Return (x, y) of the center of cell containing provided text 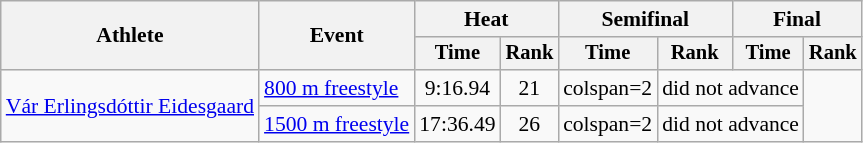
Heat (486, 19)
21 (530, 88)
Athlete (130, 36)
Event (336, 36)
Final (796, 19)
800 m freestyle (336, 88)
1500 m freestyle (336, 124)
Vár Erlingsdóttir Eidesgaard (130, 106)
17:36.49 (457, 124)
9:16.94 (457, 88)
26 (530, 124)
Semifinal (645, 19)
